Return the (x, y) coordinate for the center point of the cell that contains the specified text.  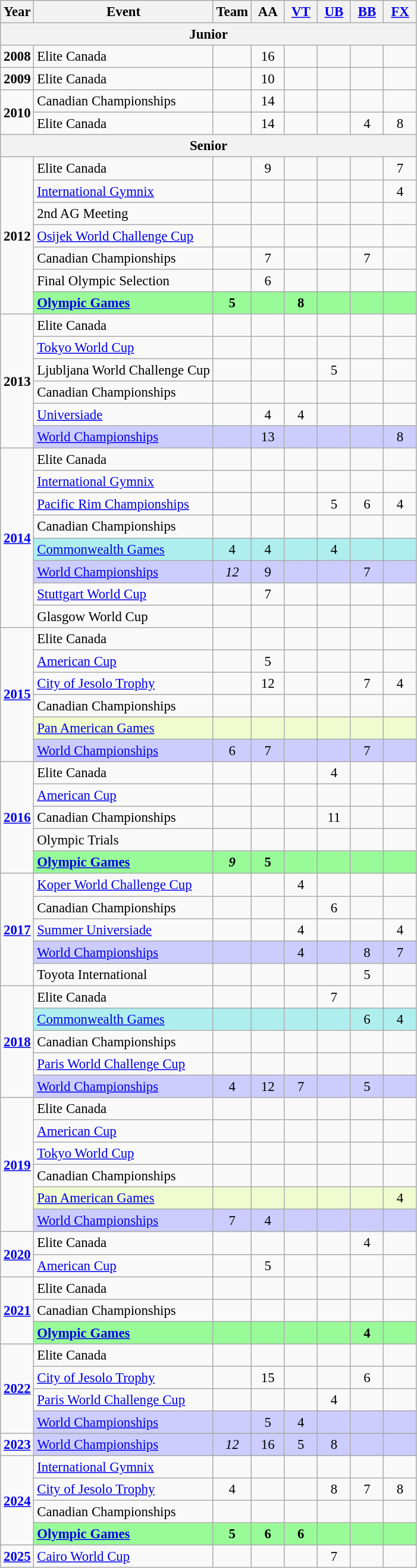
Olympic Trials (124, 840)
Koper World Challenge Cup (124, 885)
2024 (17, 1501)
2013 (17, 381)
2012 (17, 236)
2021 (17, 1310)
Toyota International (124, 974)
AA (268, 12)
Summer Universiade (124, 930)
2020 (17, 1254)
Final Olympic Selection (124, 280)
Event (124, 12)
Osijek World Challenge Cup (124, 236)
Senior (209, 146)
2022 (17, 1389)
Year (17, 12)
15 (268, 1377)
Stuttgart World Cup (124, 594)
2023 (17, 1445)
Junior (209, 35)
2nd AG Meeting (124, 213)
2017 (17, 930)
2010 (17, 112)
Pacific Rim Championships (124, 504)
13 (268, 437)
2014 (17, 538)
Cairo World Cup (124, 1557)
Team (232, 12)
2018 (17, 1042)
2025 (17, 1557)
2016 (17, 818)
2009 (17, 79)
BB (367, 12)
11 (334, 818)
2015 (17, 695)
VT (301, 12)
2008 (17, 57)
FX (400, 12)
Universiade (124, 415)
10 (268, 79)
2019 (17, 1165)
Glasgow World Cup (124, 616)
UB (334, 12)
Ljubljana World Challenge Cup (124, 370)
